Search for the cell housing the specified text and yield its [x, y] center coordinate. 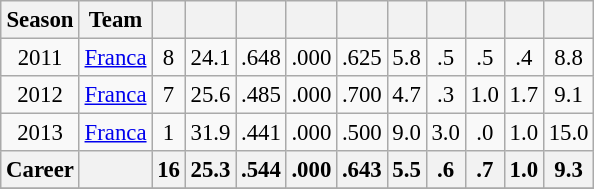
9.1 [568, 95]
.3 [446, 95]
.648 [261, 58]
5.5 [406, 170]
.485 [261, 95]
25.6 [210, 95]
16 [168, 170]
2011 [40, 58]
15.0 [568, 133]
7 [168, 95]
Team [116, 20]
.0 [484, 133]
3.0 [446, 133]
8.8 [568, 58]
9.3 [568, 170]
.625 [362, 58]
9.0 [406, 133]
2013 [40, 133]
.4 [524, 58]
25.3 [210, 170]
.500 [362, 133]
2012 [40, 95]
.441 [261, 133]
1 [168, 133]
.643 [362, 170]
.544 [261, 170]
4.7 [406, 95]
24.1 [210, 58]
31.9 [210, 133]
8 [168, 58]
.7 [484, 170]
5.8 [406, 58]
.700 [362, 95]
Season [40, 20]
.6 [446, 170]
Career [40, 170]
1.7 [524, 95]
